Identify which cell holds the provided text, then report its [X, Y] central coordinate. 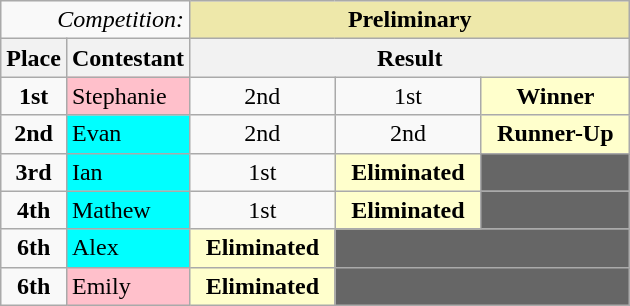
Mathew [128, 210]
Ian [128, 172]
Runner-Up [556, 134]
Result [410, 58]
Contestant [128, 58]
3rd [34, 172]
Evan [128, 134]
Emily [128, 286]
Competition: [96, 20]
Preliminary [410, 20]
Stephanie [128, 96]
4th [34, 210]
Winner [556, 96]
Alex [128, 248]
Place [34, 58]
